From the cell containing the given text, extract its center point as (X, Y) coordinate. 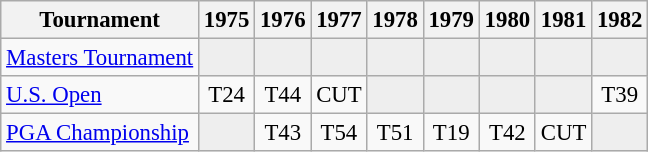
PGA Championship (100, 133)
T43 (283, 133)
1978 (395, 20)
T24 (227, 95)
U.S. Open (100, 95)
T51 (395, 133)
T54 (339, 133)
Tournament (100, 20)
T39 (620, 95)
1980 (507, 20)
1976 (283, 20)
T42 (507, 133)
1977 (339, 20)
1981 (563, 20)
T19 (451, 133)
1979 (451, 20)
1975 (227, 20)
Masters Tournament (100, 58)
T44 (283, 95)
1982 (620, 20)
